Extract the [X, Y] coordinate from the center of the cell holding the provided text.  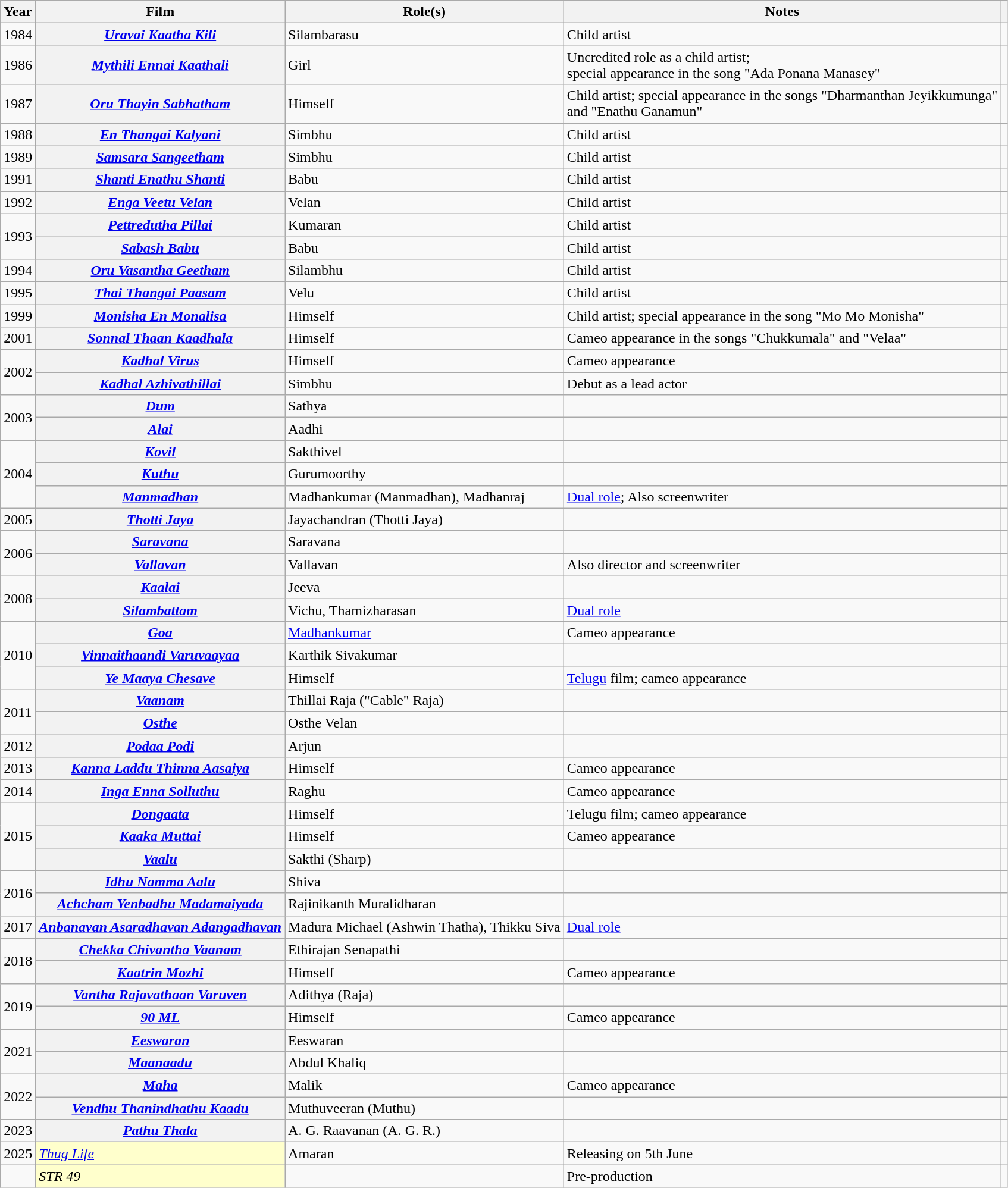
2006 [18, 553]
Kadhal Azhivathillai [161, 384]
Rajinikanth Muralidharan [425, 904]
Kanna Laddu Thinna Aasaiya [161, 769]
Monisha En Monalisa [161, 316]
Alai [161, 429]
Thai Thangai Paasam [161, 293]
Kaaka Muttai [161, 836]
Kadhal Virus [161, 361]
Dual role; Also screenwriter [782, 497]
Shanti Enathu Shanti [161, 180]
Sathya [425, 406]
Oru Vasantha Geetham [161, 270]
Film [161, 12]
1987 [18, 104]
Child artist; special appearance in the songs "Dharmanthan Jeyikkumunga"and "Enathu Ganamun" [782, 104]
Raghu [425, 791]
Kaatrin Mozhi [161, 972]
Anbanavan Asaradhavan Adangadhavan [161, 927]
Osthe [161, 723]
Sakthi (Sharp) [425, 859]
Kaalai [161, 587]
Muthuveeran (Muthu) [425, 1108]
2017 [18, 927]
Osthe Velan [425, 723]
2004 [18, 474]
Maanaadu [161, 1063]
Podaa Podi [161, 746]
2016 [18, 893]
2025 [18, 1153]
Aadhi [425, 429]
Role(s) [425, 12]
Madura Michael (Ashwin Thatha), Thikku Siva [425, 927]
Oru Thayin Sabhatham [161, 104]
Vendhu Thanindhathu Kaadu [161, 1108]
1988 [18, 134]
Manmadhan [161, 497]
Adithya (Raja) [425, 995]
Enga Veetu Velan [161, 202]
Shiva [425, 882]
Velan [425, 202]
Kovil [161, 452]
Arjun [425, 746]
Jeeva [425, 587]
Goa [161, 632]
Dongaata [161, 814]
2003 [18, 418]
1999 [18, 316]
2022 [18, 1097]
Child artist; special appearance in the song "Mo Mo Monisha" [782, 316]
Cameo appearance in the songs "Chukkumala" and "Velaa" [782, 338]
Thotti Jaya [161, 519]
Ye Maaya Chesave [161, 678]
Silambattam [161, 610]
Releasing on 5th June [782, 1153]
1989 [18, 157]
Sakthivel [425, 452]
2015 [18, 836]
Samsara Sangeetham [161, 157]
Vinnaithaandi Varuvaayaa [161, 655]
Vantha Rajavathaan Varuven [161, 995]
Kuthu [161, 474]
Madhankumar [425, 632]
Thug Life [161, 1153]
Pettredutha Pillai [161, 225]
Sabash Babu [161, 247]
Malik [425, 1086]
2010 [18, 655]
1984 [18, 35]
Amaran [425, 1153]
1991 [18, 180]
Uravai Kaatha Kili [161, 35]
Also director and screenwriter [782, 565]
Chekka Chivantha Vaanam [161, 949]
Year [18, 12]
2023 [18, 1131]
1995 [18, 293]
2012 [18, 746]
Silambhu [425, 270]
2005 [18, 519]
Vaanam [161, 701]
STR 49 [161, 1176]
Maha [161, 1086]
Pre-production [782, 1176]
Mythili Ennai Kaathali [161, 65]
Karthik Sivakumar [425, 655]
Kumaran [425, 225]
Inga Enna Solluthu [161, 791]
Silambarasu [425, 35]
Idhu Namma Aalu [161, 882]
2001 [18, 338]
2014 [18, 791]
2011 [18, 712]
2018 [18, 961]
Jayachandran (Thotti Jaya) [425, 519]
A. G. Raavanan (A. G. R.) [425, 1131]
Thillai Raja ("Cable" Raja) [425, 701]
En Thangai Kalyani [161, 134]
Achcham Yenbadhu Madamaiyada [161, 904]
Gurumoorthy [425, 474]
Dum [161, 406]
1986 [18, 65]
2002 [18, 372]
2021 [18, 1052]
Notes [782, 12]
Sonnal Thaan Kaadhala [161, 338]
Abdul Khaliq [425, 1063]
Ethirajan Senapathi [425, 949]
1994 [18, 270]
1992 [18, 202]
90 ML [161, 1017]
Girl [425, 65]
1993 [18, 236]
Uncredited role as a child artist;special appearance in the song "Ada Ponana Manasey" [782, 65]
2013 [18, 769]
Vichu, Thamizharasan [425, 610]
Vaalu [161, 859]
Madhankumar (Manmadhan), Madhanraj [425, 497]
Pathu Thala [161, 1131]
Velu [425, 293]
Debut as a lead actor [782, 384]
2019 [18, 1006]
2008 [18, 598]
